From the cell containing the given text, extract its center point as [X, Y] coordinate. 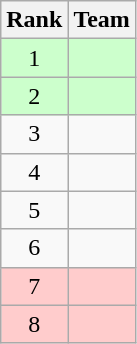
5 [34, 210]
8 [34, 324]
1 [34, 58]
Rank [34, 20]
Team [102, 20]
6 [34, 248]
2 [34, 96]
7 [34, 286]
3 [34, 134]
4 [34, 172]
